Locate the cell with the specified text and output its [x, y] center coordinate. 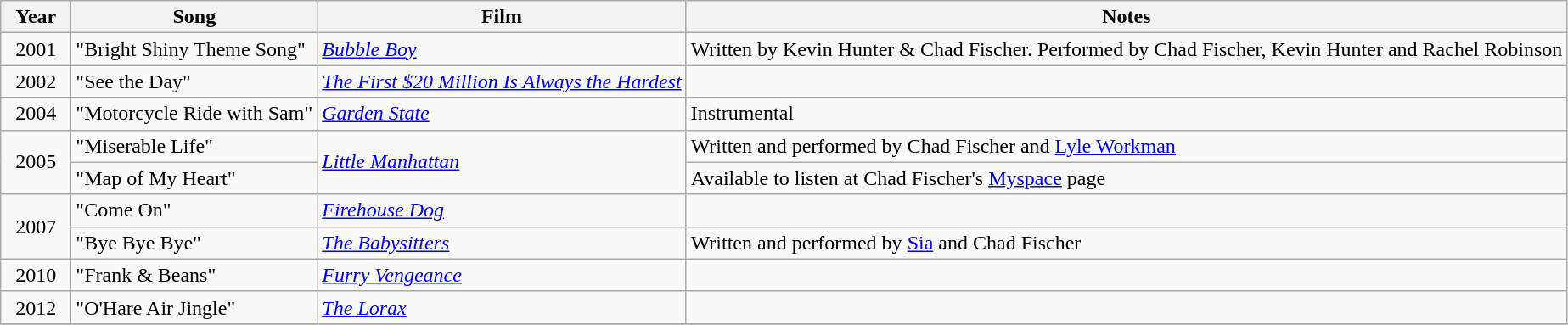
"Frank & Beans" [194, 275]
Available to listen at Chad Fischer's Myspace page [1127, 178]
"Come On" [194, 210]
Written and performed by Chad Fischer and Lyle Workman [1127, 146]
2004 [36, 114]
Instrumental [1127, 114]
Film [502, 17]
The Lorax [502, 307]
2002 [36, 81]
"Map of My Heart" [194, 178]
2007 [36, 227]
"Bright Shiny Theme Song" [194, 49]
2010 [36, 275]
2005 [36, 162]
Garden State [502, 114]
Notes [1127, 17]
Firehouse Dog [502, 210]
2012 [36, 307]
"Bye Bye Bye" [194, 243]
"Miserable Life" [194, 146]
Furry Vengeance [502, 275]
Written by Kevin Hunter & Chad Fischer. Performed by Chad Fischer, Kevin Hunter and Rachel Robinson [1127, 49]
Year [36, 17]
Little Manhattan [502, 162]
"Motorcycle Ride with Sam" [194, 114]
The Babysitters [502, 243]
The First $20 Million Is Always the Hardest [502, 81]
Bubble Boy [502, 49]
"See the Day" [194, 81]
Written and performed by Sia and Chad Fischer [1127, 243]
Song [194, 17]
2001 [36, 49]
"O'Hare Air Jingle" [194, 307]
